For the text-containing cell, return its midpoint in [x, y] coordinate format. 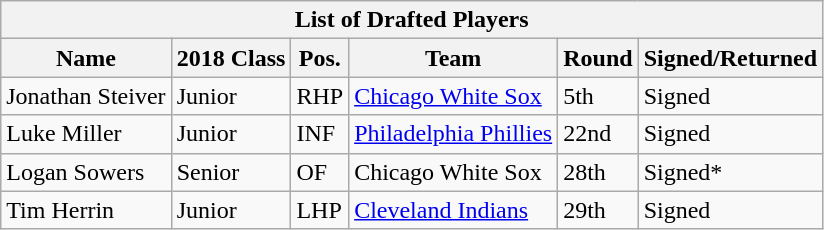
LHP [320, 210]
INF [320, 134]
Pos. [320, 58]
Cleveland Indians [454, 210]
Tim Herrin [86, 210]
Team [454, 58]
28th [598, 172]
Philadelphia Phillies [454, 134]
List of Drafted Players [412, 20]
5th [598, 96]
29th [598, 210]
Signed/Returned [730, 58]
2018 Class [231, 58]
Name [86, 58]
Round [598, 58]
Luke Miller [86, 134]
Signed* [730, 172]
Jonathan Steiver [86, 96]
RHP [320, 96]
22nd [598, 134]
OF [320, 172]
Logan Sowers [86, 172]
Senior [231, 172]
